Pinpoint the cell where the given text exists, returning its [x, y] midpoint coordinate. 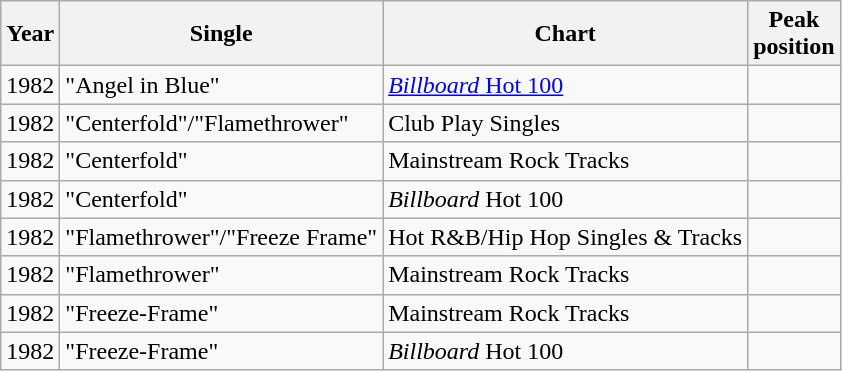
"Centerfold"/"Flamethrower" [222, 123]
Peak position [794, 34]
"Flamethrower"/"Freeze Frame" [222, 237]
Hot R&B/Hip Hop Singles & Tracks [566, 237]
Chart [566, 34]
Single [222, 34]
"Angel in Blue" [222, 85]
"Flamethrower" [222, 275]
Club Play Singles [566, 123]
Year [30, 34]
